For the text-containing cell, return its midpoint in [X, Y] coordinate format. 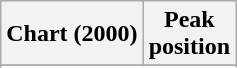
Chart (2000) [72, 34]
Peakposition [189, 34]
